Return (X, Y) of the center of cell containing provided text 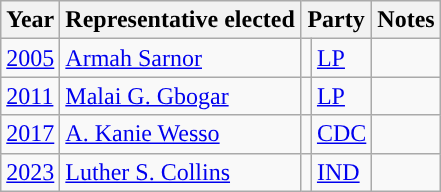
Year (30, 20)
Notes (406, 20)
IND (341, 172)
2023 (30, 172)
Representative elected (180, 20)
Party (336, 20)
2005 (30, 58)
A. Kanie Wesso (180, 134)
CDC (341, 134)
2011 (30, 96)
Luther S. Collins (180, 172)
Malai G. Gbogar (180, 96)
2017 (30, 134)
Armah Sarnor (180, 58)
